Return the [X, Y] coordinate for the center point of the cell that contains the specified text.  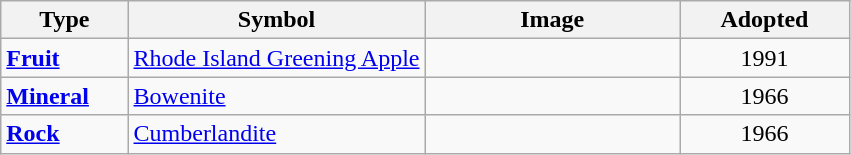
Fruit [64, 58]
Mineral [64, 96]
Image [552, 20]
Adopted [765, 20]
Rock [64, 134]
Bowenite [276, 96]
Symbol [276, 20]
Cumberlandite [276, 134]
1991 [765, 58]
Type [64, 20]
Rhode Island Greening Apple [276, 58]
